Return [x, y] of the center of cell containing provided text 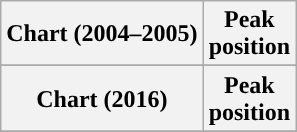
Chart (2016) [102, 98]
Chart (2004–2005) [102, 34]
